From the cell containing the given text, extract its center point as (X, Y) coordinate. 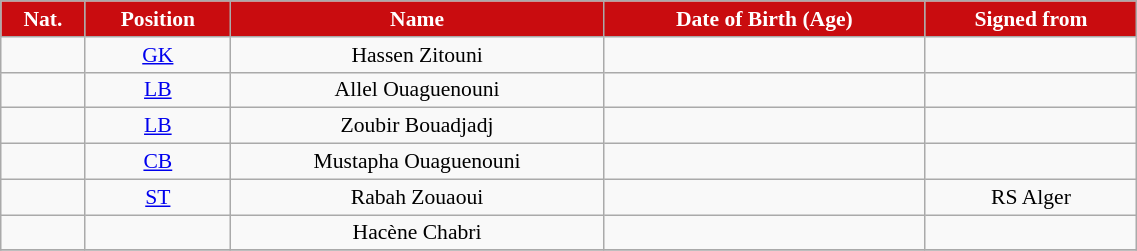
Signed from (1031, 19)
Nat. (43, 19)
Name (416, 19)
Allel Ouaguenouni (416, 90)
Rabah Zouaoui (416, 197)
Mustapha Ouaguenouni (416, 162)
ST (158, 197)
Hacène Chabri (416, 233)
Zoubir Bouadjadj (416, 126)
CB (158, 162)
RS Alger (1031, 197)
Position (158, 19)
Hassen Zitouni (416, 55)
GK (158, 55)
Date of Birth (Age) (765, 19)
